Determine the [x, y] coordinate at the center of the cell enclosing the given text.  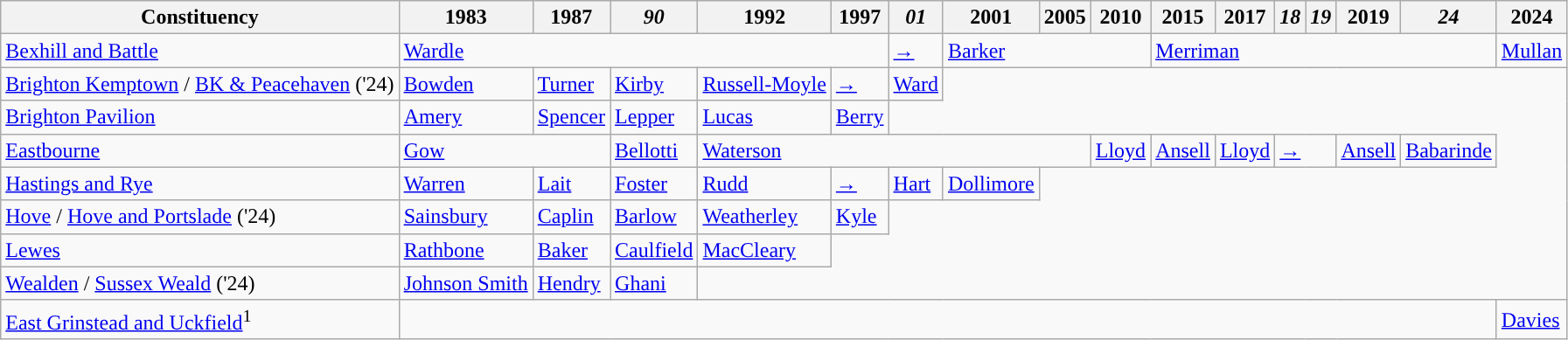
Mullan [1531, 51]
90 [654, 17]
Caulfield [654, 250]
Babarinde [1449, 150]
Bowden [465, 84]
Barker [1046, 51]
Bellotti [654, 150]
MacCleary [764, 250]
Foster [654, 184]
Hove / Hove and Portslade ('24) [199, 217]
19 [1321, 17]
1992 [764, 17]
2019 [1369, 17]
Waterson [894, 150]
2001 [991, 17]
Gow [504, 150]
Turner [571, 84]
Eastbourne [199, 150]
Spencer [571, 117]
2010 [1120, 17]
Russell-Moyle [764, 84]
Kyle [860, 217]
Lucas [764, 117]
Rathbone [465, 250]
Hendry [571, 283]
Weatherley [764, 217]
Lewes [199, 250]
Rudd [764, 184]
Kirby [654, 84]
Brighton Kemptown / BK & Peacehaven ('24) [199, 84]
Ghani [654, 283]
Ward [916, 84]
2024 [1531, 17]
Caplin [571, 217]
Johnson Smith [465, 283]
Constituency [199, 17]
24 [1449, 17]
2017 [1244, 17]
Bexhill and Battle [199, 51]
Lait [571, 184]
Sainsbury [465, 217]
01 [916, 17]
18 [1291, 17]
Davies [1531, 320]
Merriman [1324, 51]
2005 [1065, 17]
Warren [465, 184]
Baker [571, 250]
2015 [1183, 17]
Lepper [654, 117]
Berry [860, 117]
Amery [465, 117]
Wealden / Sussex Weald ('24) [199, 283]
East Grinstead and Uckfield1 [199, 320]
Hart [916, 184]
1983 [465, 17]
Brighton Pavilion [199, 117]
Barlow [654, 217]
Hastings and Rye [199, 184]
1987 [571, 17]
Wardle [644, 51]
1997 [860, 17]
Dollimore [991, 184]
